Pinpoint the cell where the given text exists, returning its [x, y] midpoint coordinate. 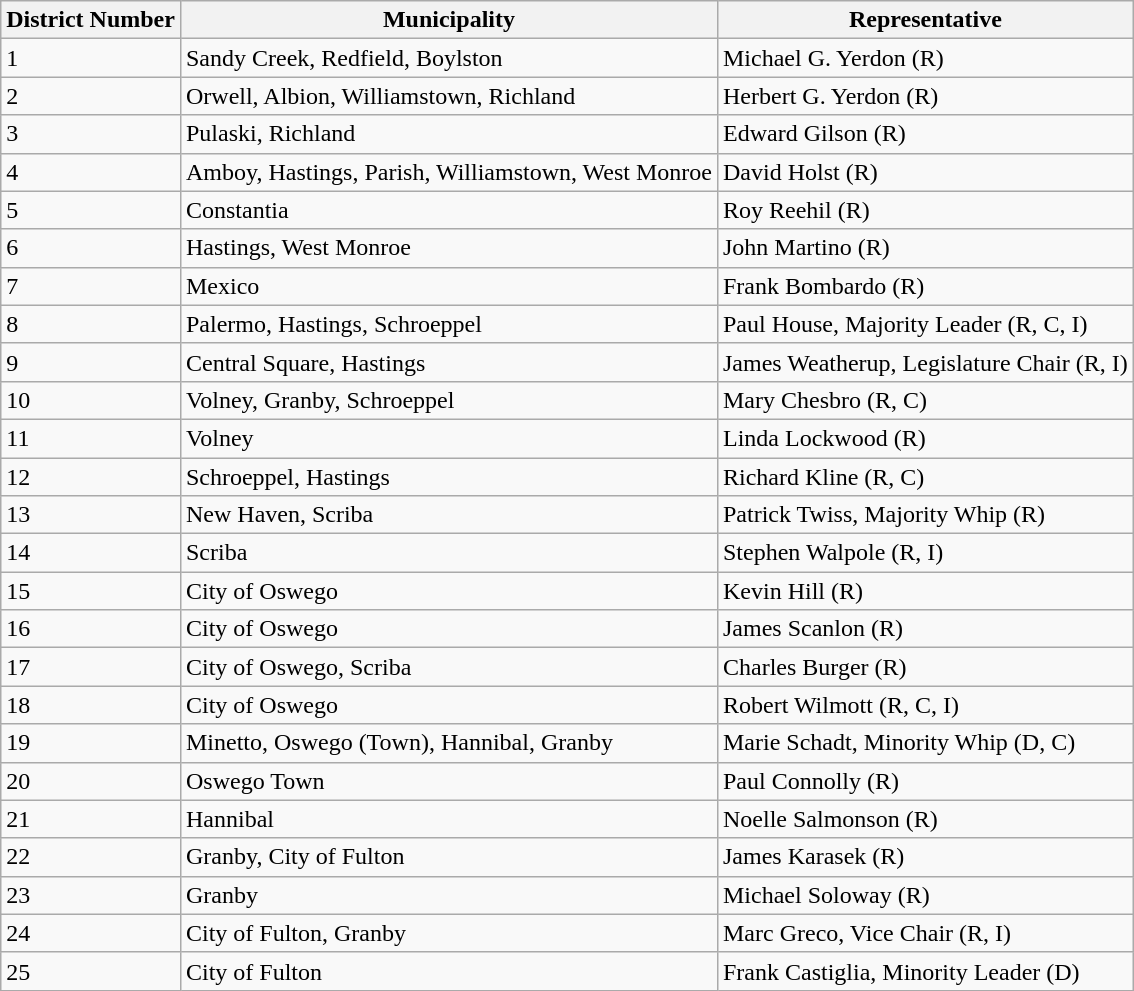
2 [91, 96]
James Weatherup, Legislature Chair (R, I) [925, 362]
7 [91, 286]
8 [91, 324]
Granby, City of Fulton [448, 857]
Michael Soloway (R) [925, 895]
19 [91, 743]
Minetto, Oswego (Town), Hannibal, Granby [448, 743]
15 [91, 591]
21 [91, 819]
Frank Bombardo (R) [925, 286]
City of Oswego, Scriba [448, 667]
Edward Gilson (R) [925, 134]
Hastings, West Monroe [448, 248]
Orwell, Albion, Williamstown, Richland [448, 96]
Central Square, Hastings [448, 362]
25 [91, 971]
14 [91, 553]
Charles Burger (R) [925, 667]
Paul Connolly (R) [925, 781]
City of Fulton [448, 971]
6 [91, 248]
Constantia [448, 210]
Amboy, Hastings, Parish, Williamstown, West Monroe [448, 172]
24 [91, 933]
Paul House, Majority Leader (R, C, I) [925, 324]
Granby [448, 895]
Oswego Town [448, 781]
Schroeppel, Hastings [448, 477]
Hannibal [448, 819]
1 [91, 58]
New Haven, Scriba [448, 515]
Linda Lockwood (R) [925, 438]
Richard Kline (R, C) [925, 477]
John Martino (R) [925, 248]
Pulaski, Richland [448, 134]
17 [91, 667]
Noelle Salmonson (R) [925, 819]
Stephen Walpole (R, I) [925, 553]
Michael G. Yerdon (R) [925, 58]
Sandy Creek, Redfield, Boylston [448, 58]
13 [91, 515]
20 [91, 781]
James Scanlon (R) [925, 629]
Scriba [448, 553]
Representative [925, 20]
3 [91, 134]
James Karasek (R) [925, 857]
11 [91, 438]
Mary Chesbro (R, C) [925, 400]
Patrick Twiss, Majority Whip (R) [925, 515]
District Number [91, 20]
Robert Wilmott (R, C, I) [925, 705]
Municipality [448, 20]
12 [91, 477]
5 [91, 210]
18 [91, 705]
Frank Castiglia, Minority Leader (D) [925, 971]
10 [91, 400]
Mexico [448, 286]
Herbert G. Yerdon (R) [925, 96]
16 [91, 629]
Marie Schadt, Minority Whip (D, C) [925, 743]
City of Fulton, Granby [448, 933]
Volney, Granby, Schroeppel [448, 400]
Volney [448, 438]
23 [91, 895]
Kevin Hill (R) [925, 591]
4 [91, 172]
9 [91, 362]
Marc Greco, Vice Chair (R, I) [925, 933]
Roy Reehil (R) [925, 210]
Palermo, Hastings, Schroeppel [448, 324]
David Holst (R) [925, 172]
22 [91, 857]
